Find where the given text appears and provide that cell's center as [X, Y] coordinate. 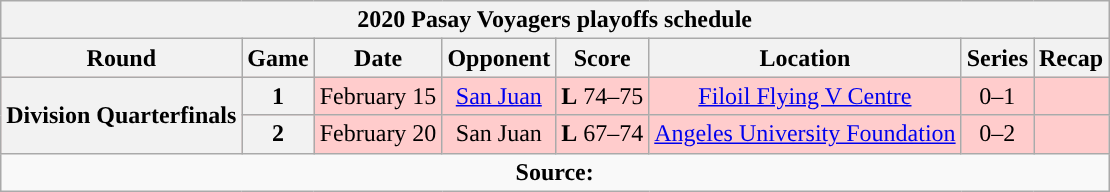
L 67–74 [602, 134]
Location [805, 58]
Source: [555, 172]
L 74–75 [602, 96]
Round [122, 58]
1 [278, 96]
Recap [1072, 58]
Date [378, 58]
Series [997, 58]
Filoil Flying V Centre [805, 96]
2020 Pasay Voyagers playoffs schedule [555, 20]
February 20 [378, 134]
Division Quarterfinals [122, 115]
February 15 [378, 96]
0–2 [997, 134]
0–1 [997, 96]
Opponent [499, 58]
Game [278, 58]
Score [602, 58]
2 [278, 134]
Angeles University Foundation [805, 134]
